From the cell containing the given text, extract its center point as [x, y] coordinate. 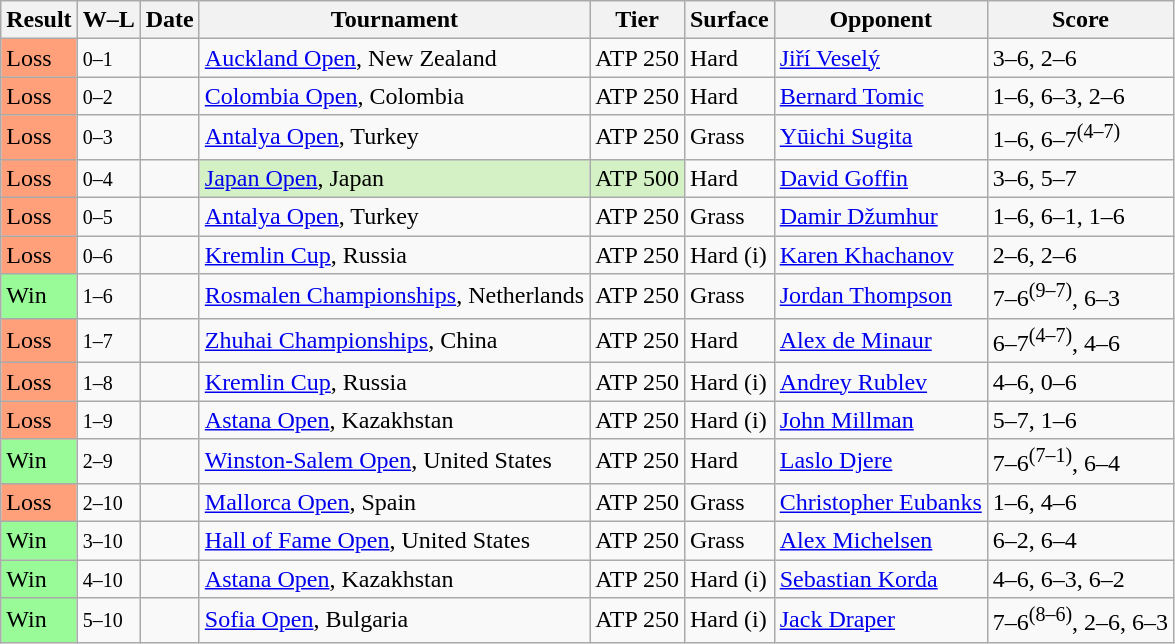
6–7(4–7), 4–6 [1080, 340]
1–6, 4–6 [1080, 502]
1–6, 6–7(4–7) [1080, 138]
7–6(9–7), 6–3 [1080, 296]
7–6(7–1), 6–4 [1080, 462]
David Goffin [880, 178]
Tier [638, 20]
ATP 500 [638, 178]
0–1 [108, 58]
0–6 [108, 255]
Auckland Open, New Zealand [394, 58]
0–5 [108, 217]
Alex de Minaur [880, 340]
Bernard Tomic [880, 96]
Andrey Rublev [880, 382]
1–6 [108, 296]
1–8 [108, 382]
Result [39, 20]
2–10 [108, 502]
2–6, 2–6 [1080, 255]
0–3 [108, 138]
Laslo Djere [880, 462]
4–10 [108, 579]
Jack Draper [880, 620]
Japan Open, Japan [394, 178]
2–9 [108, 462]
Karen Khachanov [880, 255]
4–6, 6–3, 6–2 [1080, 579]
Jiří Veselý [880, 58]
Colombia Open, Colombia [394, 96]
5–7, 1–6 [1080, 420]
John Millman [880, 420]
Yūichi Sugita [880, 138]
7–6(8–6), 2–6, 6–3 [1080, 620]
3–6, 2–6 [1080, 58]
Opponent [880, 20]
4–6, 0–6 [1080, 382]
Tournament [394, 20]
Christopher Eubanks [880, 502]
0–4 [108, 178]
Sebastian Korda [880, 579]
Winston-Salem Open, United States [394, 462]
Date [170, 20]
W–L [108, 20]
1–6, 6–3, 2–6 [1080, 96]
Alex Michelsen [880, 541]
Damir Džumhur [880, 217]
Mallorca Open, Spain [394, 502]
Jordan Thompson [880, 296]
1–6, 6–1, 1–6 [1080, 217]
3–6, 5–7 [1080, 178]
Sofia Open, Bulgaria [394, 620]
1–7 [108, 340]
1–9 [108, 420]
Zhuhai Championships, China [394, 340]
Score [1080, 20]
0–2 [108, 96]
6–2, 6–4 [1080, 541]
3–10 [108, 541]
Hall of Fame Open, United States [394, 541]
Surface [729, 20]
Rosmalen Championships, Netherlands [394, 296]
5–10 [108, 620]
